Return (x, y) of the center of cell containing provided text 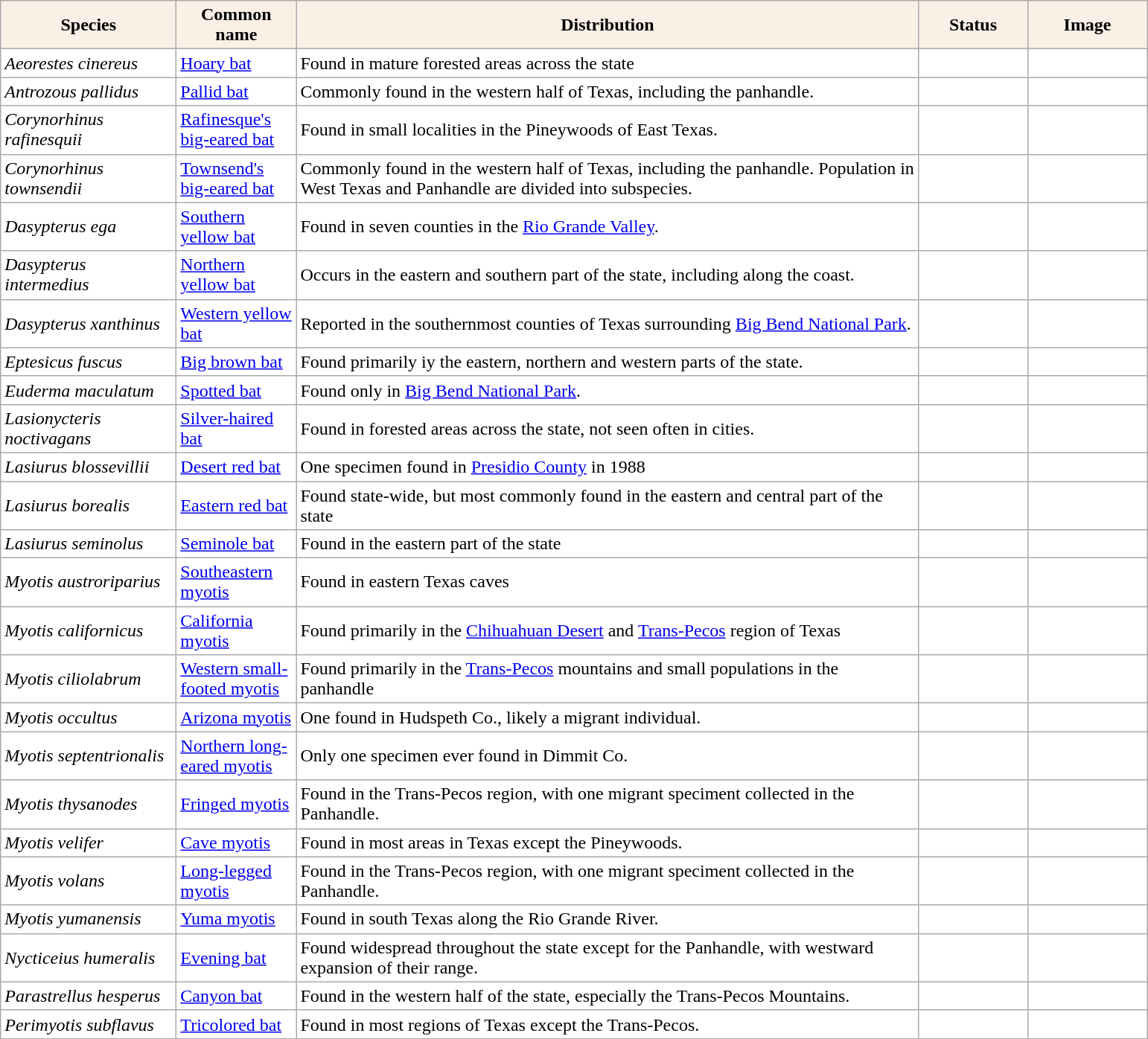
One found in Hudspeth Co., likely a migrant individual. (608, 717)
Myotis austroriparius (89, 582)
Myotis volans (89, 881)
Spotted bat (237, 390)
Myotis ciliolabrum (89, 679)
Hoary bat (237, 63)
Found primarily iy the eastern, northern and western parts of the state. (608, 362)
Commonly found in the western half of Texas, including the panhandle. (608, 92)
Found widespread throughout the state except for the Panhandle, with westward expansion of their range. (608, 957)
Found in mature forested areas across the state (608, 63)
Long-legged myotis (237, 881)
Dasypterus intermedius (89, 275)
Found in most regions of Texas except the Trans-Pecos. (608, 1024)
Pallid bat (237, 92)
Occurs in the eastern and southern part of the state, including along the coast. (608, 275)
Commonly found in the western half of Texas, including the panhandle. Population in West Texas and Panhandle are divided into subspecies. (608, 179)
Desert red bat (237, 467)
Western small-footed myotis (237, 679)
Antrozous pallidus (89, 92)
Dasypterus xanthinus (89, 323)
Status (973, 25)
Found in the western half of the state, especially the Trans-Pecos Mountains. (608, 996)
Arizona myotis (237, 717)
Seminole bat (237, 544)
Parastrellus hesperus (89, 996)
Found in eastern Texas caves (608, 582)
Corynorhinus rafinesquii (89, 130)
Southern yellow bat (237, 226)
Evening bat (237, 957)
Canyon bat (237, 996)
Nycticeius humeralis (89, 957)
Fringed myotis (237, 804)
Eastern red bat (237, 505)
Yuma myotis (237, 919)
Myotis californicus (89, 631)
Northern yellow bat (237, 275)
Aeorestes cinereus (89, 63)
One specimen found in Presidio County in 1988 (608, 467)
Southeastern myotis (237, 582)
Found in most areas in Texas except the Pineywoods. (608, 843)
California myotis (237, 631)
Cave myotis (237, 843)
Northern long-eared myotis (237, 756)
Found only in Big Bend National Park. (608, 390)
Found primarily in the Trans-Pecos mountains and small populations in the panhandle (608, 679)
Distribution (608, 25)
Reported in the southernmost counties of Texas surrounding Big Bend National Park. (608, 323)
Species (89, 25)
Image (1087, 25)
Common name (237, 25)
Found in small localities in the Pineywoods of East Texas. (608, 130)
Found in forested areas across the state, not seen often in cities. (608, 429)
Myotis yumanensis (89, 919)
Lasiurus blossevillii (89, 467)
Lasiurus seminolus (89, 544)
Townsend's big-eared bat (237, 179)
Found in seven counties in the Rio Grande Valley. (608, 226)
Found primarily in the Chihuahuan Desert and Trans-Pecos region of Texas (608, 631)
Western yellow bat (237, 323)
Dasypterus ega (89, 226)
Perimyotis subflavus (89, 1024)
Found in the eastern part of the state (608, 544)
Only one specimen ever found in Dimmit Co. (608, 756)
Myotis thysanodes (89, 804)
Euderma maculatum (89, 390)
Big brown bat (237, 362)
Found state-wide, but most commonly found in the eastern and central part of the state (608, 505)
Found in south Texas along the Rio Grande River. (608, 919)
Myotis occultus (89, 717)
Silver-haired bat (237, 429)
Myotis septentrionalis (89, 756)
Eptesicus fuscus (89, 362)
Tricolored bat (237, 1024)
Myotis velifer (89, 843)
Lasionycteris noctivagans (89, 429)
Lasiurus borealis (89, 505)
Rafinesque's big-eared bat (237, 130)
Corynorhinus townsendii (89, 179)
